Output the [x, y] coordinate of the center of the cell containing the given text.  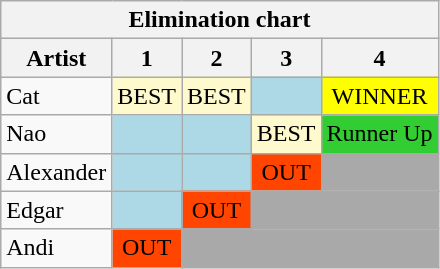
Artist [56, 58]
Nao [56, 134]
Alexander [56, 172]
2 [217, 58]
Edgar [56, 210]
Elimination chart [220, 20]
WINNER [380, 96]
3 [286, 58]
4 [380, 58]
Runner Up [380, 134]
Andi [56, 248]
1 [147, 58]
Cat [56, 96]
